Detect which cell encompasses the target text, then output its [X, Y] center coordinate. 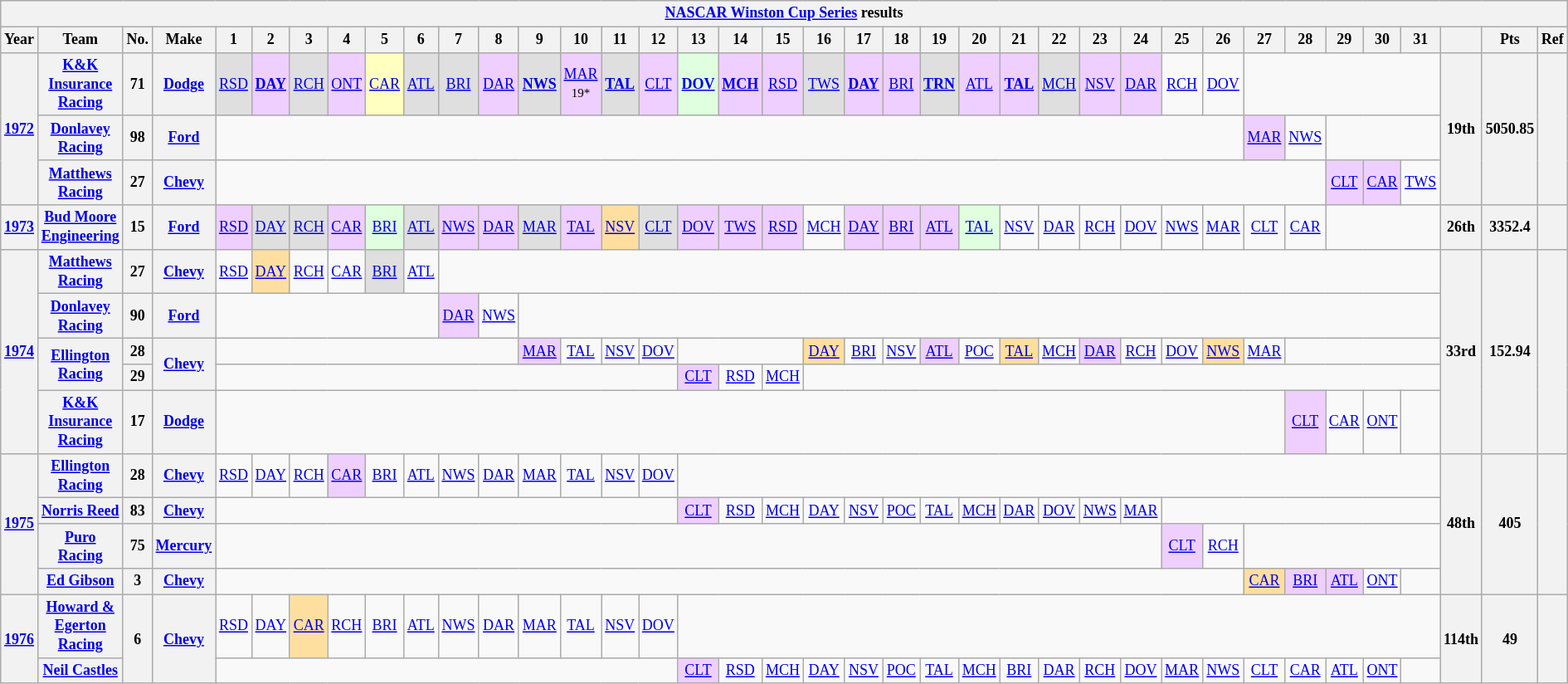
48th [1462, 524]
Ref [1552, 40]
152.94 [1510, 351]
TRN [939, 84]
19 [939, 40]
8 [499, 40]
13 [699, 40]
83 [138, 511]
Team [80, 40]
11 [621, 40]
16 [824, 40]
30 [1382, 40]
23 [1100, 40]
Year [20, 40]
Mercury [183, 546]
31 [1420, 40]
19th [1462, 129]
12 [659, 40]
22 [1059, 40]
Puro Racing [80, 546]
9 [539, 40]
1972 [20, 129]
20 [979, 40]
Neil Castles [80, 671]
5050.85 [1510, 129]
24 [1141, 40]
No. [138, 40]
98 [138, 138]
25 [1182, 40]
4 [347, 40]
114th [1462, 639]
1976 [20, 639]
21 [1019, 40]
Norris Reed [80, 511]
Ed Gibson [80, 581]
1 [234, 40]
405 [1510, 524]
1975 [20, 524]
1973 [20, 227]
Pts [1510, 40]
MAR19* [581, 84]
90 [138, 316]
Howard & Egerton Racing [80, 626]
18 [901, 40]
Bud Moore Engineering [80, 227]
33rd [1462, 351]
75 [138, 546]
14 [740, 40]
2 [270, 40]
1974 [20, 351]
3352.4 [1510, 227]
10 [581, 40]
5 [385, 40]
26th [1462, 227]
49 [1510, 639]
Make [183, 40]
71 [138, 84]
NASCAR Winston Cup Series results [784, 13]
26 [1223, 40]
7 [458, 40]
